For the text-containing cell, return its midpoint in (X, Y) coordinate format. 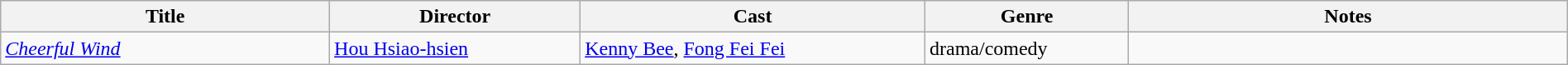
Hou Hsiao-hsien (455, 48)
Kenny Bee, Fong Fei Fei (753, 48)
Title (165, 17)
drama/comedy (1026, 48)
Genre (1026, 17)
Notes (1348, 17)
Director (455, 17)
Cast (753, 17)
Cheerful Wind (165, 48)
